Determine the (X, Y) coordinate at the center of the cell enclosing the given text.  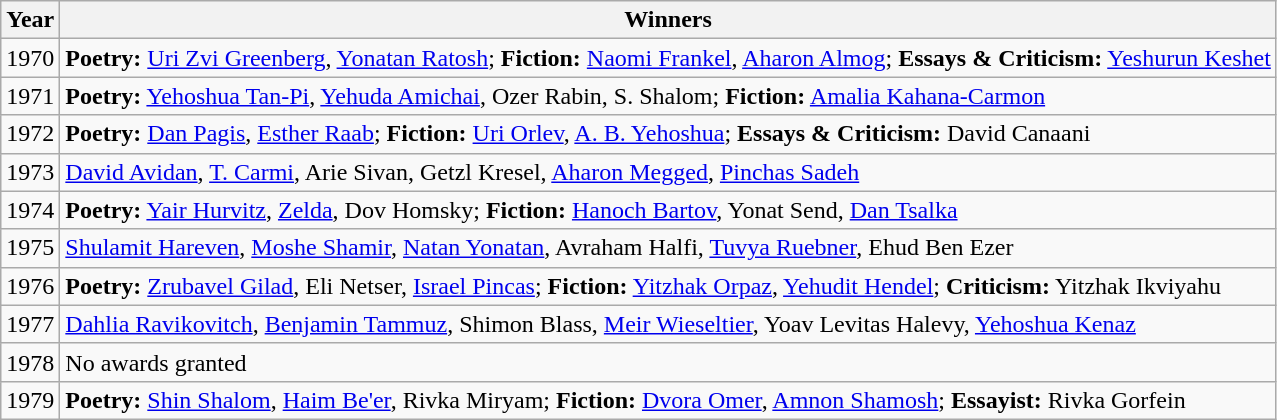
Year (30, 20)
1978 (30, 362)
Poetry: Yehoshua Tan-Pi, Yehuda Amichai, Ozer Rabin, S. Shalom; Fiction: Amalia Kahana-Carmon (668, 96)
1974 (30, 210)
1972 (30, 134)
Poetry: Shin Shalom, Haim Be'er, Rivka Miryam; Fiction: Dvora Omer, Amnon Shamosh; Essayist: Rivka Gorfein (668, 400)
Poetry: Yair Hurvitz, Zelda, Dov Homsky; Fiction: Hanoch Bartov, Yonat Send, Dan Tsalka (668, 210)
1971 (30, 96)
1976 (30, 286)
1975 (30, 248)
Poetry: Dan Pagis, Esther Raab; Fiction: Uri Orlev, A. B. Yehoshua; Essays & Criticism: David Canaani (668, 134)
No awards granted (668, 362)
Dahlia Ravikovitch, Benjamin Tammuz, Shimon Blass, Meir Wieseltier, Yoav Levitas Halevy, Yehoshua Kenaz (668, 324)
1970 (30, 58)
Shulamit Hareven, Moshe Shamir, Natan Yonatan, Avraham Halfi, Tuvya Ruebner, Ehud Ben Ezer (668, 248)
David Avidan, T. Carmi, Arie Sivan, Getzl Kresel, Aharon Megged, Pinchas Sadeh (668, 172)
Winners (668, 20)
Poetry: Zrubavel Gilad, Eli Netser, Israel Pincas; Fiction: Yitzhak Orpaz, Yehudit Hendel; Criticism: Yitzhak Ikviyahu (668, 286)
Poetry: Uri Zvi Greenberg, Yonatan Ratosh; Fiction: Naomi Frankel, Aharon Almog; Essays & Criticism: Yeshurun Keshet (668, 58)
1979 (30, 400)
1977 (30, 324)
1973 (30, 172)
